Return [X, Y] of the center of cell containing provided text 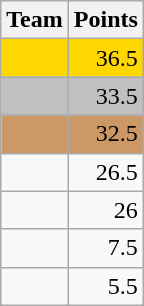
26 [106, 210]
26.5 [106, 172]
32.5 [106, 134]
36.5 [106, 58]
Team [35, 20]
5.5 [106, 286]
7.5 [106, 248]
33.5 [106, 96]
Points [106, 20]
